Pinpoint the cell where the given text exists, returning its [x, y] midpoint coordinate. 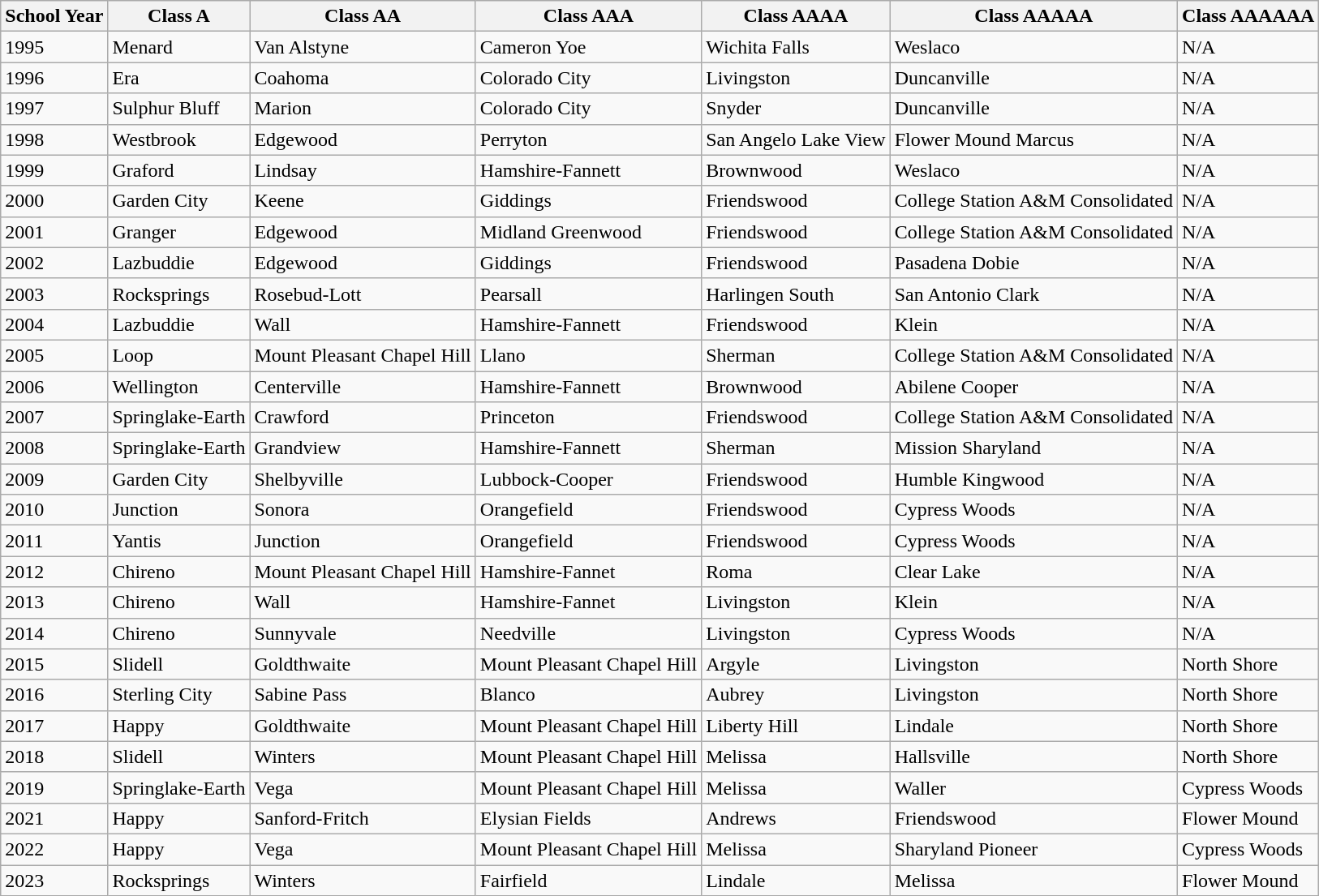
Rosebud-Lott [363, 294]
Lindsay [363, 170]
2003 [54, 294]
Princeton [588, 418]
Abilene Cooper [1033, 387]
Sunnyvale [363, 633]
2010 [54, 510]
Cameron Yoe [588, 47]
2017 [54, 726]
Westbrook [178, 139]
Sabine Pass [363, 695]
Pasadena Dobie [1033, 263]
San Angelo Lake View [796, 139]
2016 [54, 695]
1999 [54, 170]
Aubrey [796, 695]
Class AAA [588, 16]
Menard [178, 47]
Wichita Falls [796, 47]
Mission Sharyland [1033, 448]
Class AAAAAA [1248, 16]
Van Alstyne [363, 47]
2013 [54, 602]
Perryton [588, 139]
Crawford [363, 418]
Wellington [178, 387]
Snyder [796, 109]
Argyle [796, 664]
Sterling City [178, 695]
2012 [54, 572]
2001 [54, 232]
Blanco [588, 695]
2004 [54, 324]
2022 [54, 849]
Liberty Hill [796, 726]
Sharyland Pioneer [1033, 849]
Granger [178, 232]
1998 [54, 139]
Yantis [178, 541]
Class AA [363, 16]
2018 [54, 757]
San Antonio Clark [1033, 294]
Class AAAAA [1033, 16]
2008 [54, 448]
Era [178, 78]
Waller [1033, 787]
2021 [54, 818]
School Year [54, 16]
2023 [54, 880]
Llano [588, 355]
Sulphur Bluff [178, 109]
Hallsville [1033, 757]
Lubbock-Cooper [588, 479]
2006 [54, 387]
Needville [588, 633]
Pearsall [588, 294]
2007 [54, 418]
Marion [363, 109]
2011 [54, 541]
Centerville [363, 387]
Grandview [363, 448]
Flower Mound Marcus [1033, 139]
Shelbyville [363, 479]
Sanford-Fritch [363, 818]
1995 [54, 47]
2002 [54, 263]
Elysian Fields [588, 818]
1997 [54, 109]
2015 [54, 664]
2014 [54, 633]
Class AAAA [796, 16]
Loop [178, 355]
Graford [178, 170]
Class A [178, 16]
Clear Lake [1033, 572]
Coahoma [363, 78]
2005 [54, 355]
2009 [54, 479]
Midland Greenwood [588, 232]
Roma [796, 572]
Harlingen South [796, 294]
2000 [54, 201]
2019 [54, 787]
Sonora [363, 510]
Fairfield [588, 880]
Andrews [796, 818]
Humble Kingwood [1033, 479]
1996 [54, 78]
Keene [363, 201]
